Output the (X, Y) coordinate of the center of the cell containing the given text.  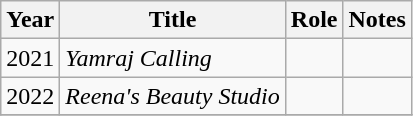
Year (30, 20)
Title (172, 20)
2021 (30, 58)
2022 (30, 96)
Yamraj Calling (172, 58)
Reena's Beauty Studio (172, 96)
Notes (377, 20)
Role (314, 20)
